Find where the given text appears and provide that cell's center as [x, y] coordinate. 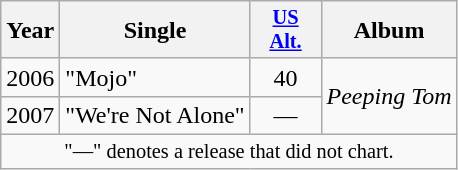
2006 [30, 77]
"We're Not Alone" [155, 115]
USAlt. [286, 30]
— [286, 115]
"Mojo" [155, 77]
Album [389, 30]
Year [30, 30]
Single [155, 30]
"—" denotes a release that did not chart. [229, 152]
40 [286, 77]
2007 [30, 115]
Peeping Tom [389, 96]
